Provide the [X, Y] coordinate of the cell's center where the given text is located.  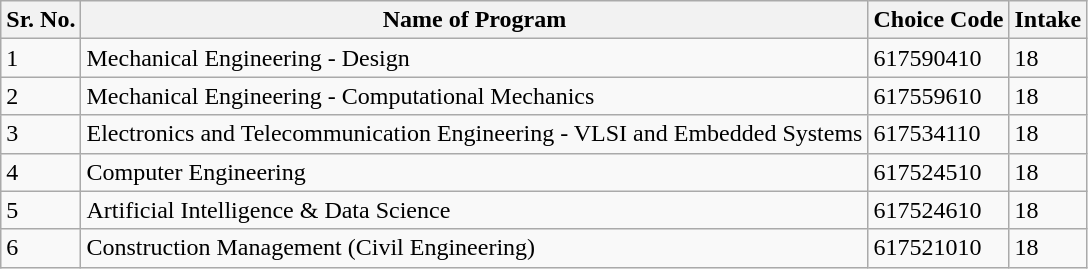
617559610 [938, 96]
4 [41, 172]
1 [41, 58]
617534110 [938, 134]
Computer Engineering [474, 172]
Choice Code [938, 20]
Electronics and Telecommunication Engineering - VLSI and Embedded Systems [474, 134]
Mechanical Engineering - Computational Mechanics [474, 96]
617524610 [938, 210]
Sr. No. [41, 20]
Mechanical Engineering - Design [474, 58]
617521010 [938, 248]
2 [41, 96]
617590410 [938, 58]
5 [41, 210]
Artificial Intelligence & Data Science [474, 210]
617524510 [938, 172]
Construction Management (Civil Engineering) [474, 248]
3 [41, 134]
Name of Program [474, 20]
6 [41, 248]
Intake [1048, 20]
